Extract the (x, y) coordinate from the center of the cell holding the provided text.  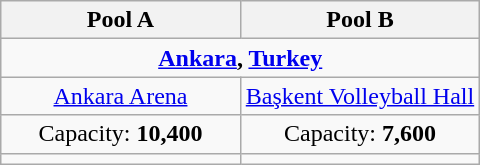
Pool B (360, 20)
Ankara, Turkey (240, 58)
Capacity: 10,400 (120, 134)
Capacity: 7,600 (360, 134)
Başkent Volleyball Hall (360, 96)
Pool A (120, 20)
Ankara Arena (120, 96)
